From the cell containing the given text, extract its center point as [X, Y] coordinate. 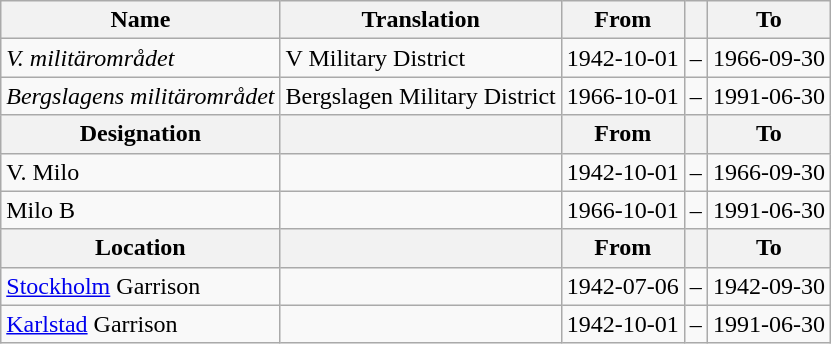
Karlstad Garrison [140, 324]
Translation [420, 20]
V. militärområdet [140, 58]
Name [140, 20]
Milo B [140, 210]
Location [140, 248]
1942-07-06 [622, 286]
V. Milo [140, 172]
Designation [140, 134]
Bergslagens militärområdet [140, 96]
V Military District [420, 58]
Bergslagen Military District [420, 96]
1942-09-30 [768, 286]
Stockholm Garrison [140, 286]
